Pinpoint the cell where the given text exists, returning its [x, y] midpoint coordinate. 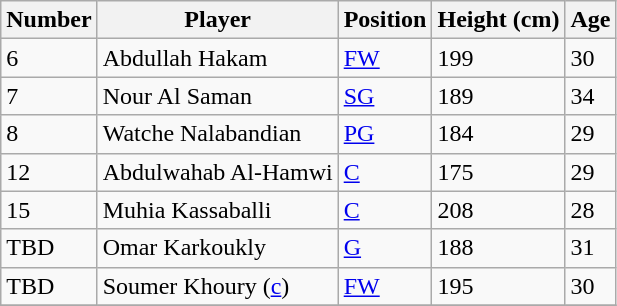
195 [498, 286]
15 [49, 210]
PG [385, 134]
34 [590, 96]
31 [590, 248]
Position [385, 20]
SG [385, 96]
8 [49, 134]
Number [49, 20]
12 [49, 172]
Soumer Khoury (c) [218, 286]
175 [498, 172]
Watche Nalabandian [218, 134]
188 [498, 248]
Abdulwahab Al-Hamwi [218, 172]
208 [498, 210]
Muhia Kassaballi [218, 210]
28 [590, 210]
Omar Karkoukly [218, 248]
Abdullah Hakam [218, 58]
189 [498, 96]
6 [49, 58]
Height (cm) [498, 20]
184 [498, 134]
7 [49, 96]
Player [218, 20]
199 [498, 58]
Age [590, 20]
G [385, 248]
Nour Al Saman [218, 96]
